Return the (x, y) coordinate for the center point of the cell that contains the specified text.  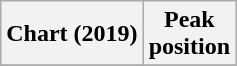
Peak position (189, 34)
Chart (2019) (72, 34)
